Capture the cell that displays the provided text and extract its (x, y) central coordinate. 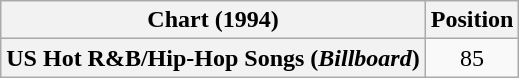
US Hot R&B/Hip-Hop Songs (Billboard) (213, 58)
85 (472, 58)
Position (472, 20)
Chart (1994) (213, 20)
